Return [x, y] of the center of cell containing provided text 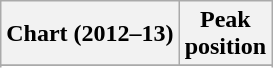
Peakposition [225, 34]
Chart (2012–13) [90, 34]
